Detect which cell encompasses the target text, then output its (X, Y) center coordinate. 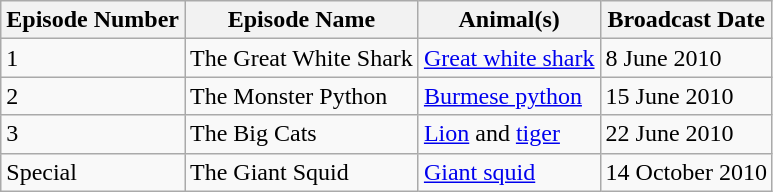
The Great White Shark (301, 58)
Great white shark (509, 58)
The Monster Python (301, 96)
Special (93, 172)
The Giant Squid (301, 172)
22 June 2010 (686, 134)
Broadcast Date (686, 20)
8 June 2010 (686, 58)
1 (93, 58)
Burmese python (509, 96)
14 October 2010 (686, 172)
Giant squid (509, 172)
Lion and tiger (509, 134)
Episode Name (301, 20)
2 (93, 96)
The Big Cats (301, 134)
Animal(s) (509, 20)
15 June 2010 (686, 96)
3 (93, 134)
Episode Number (93, 20)
